Identify which cell holds the provided text, then report its (x, y) central coordinate. 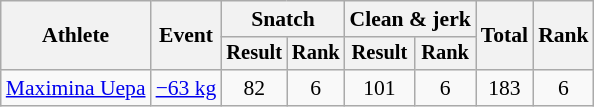
Athlete (76, 36)
Maximina Uepa (76, 88)
82 (254, 88)
Total (504, 36)
101 (380, 88)
Clean & jerk (410, 19)
Snatch (282, 19)
−63 kg (186, 88)
Event (186, 36)
183 (504, 88)
